Capture the cell that displays the provided text and extract its [x, y] central coordinate. 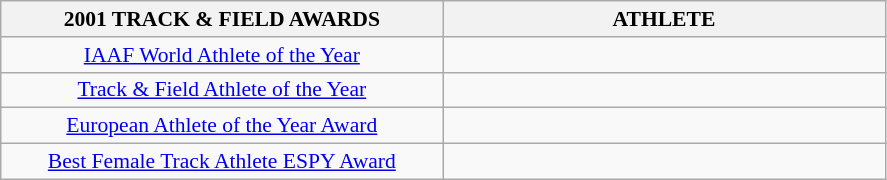
Track & Field Athlete of the Year [222, 90]
Best Female Track Athlete ESPY Award [222, 162]
ATHLETE [664, 19]
European Athlete of the Year Award [222, 126]
2001 TRACK & FIELD AWARDS [222, 19]
IAAF World Athlete of the Year [222, 55]
